Provide the [x, y] coordinate of the cell's center where the given text is located.  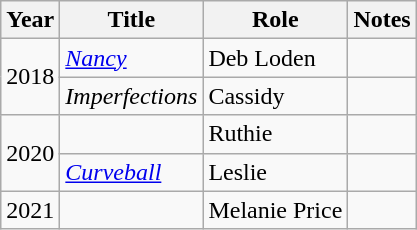
Year [30, 20]
Notes [382, 20]
Title [132, 20]
2021 [30, 210]
2018 [30, 77]
Role [276, 20]
Curveball [132, 172]
Nancy [132, 58]
Imperfections [132, 96]
2020 [30, 153]
Leslie [276, 172]
Deb Loden [276, 58]
Melanie Price [276, 210]
Cassidy [276, 96]
Ruthie [276, 134]
